Search for the cell housing the specified text and yield its [X, Y] center coordinate. 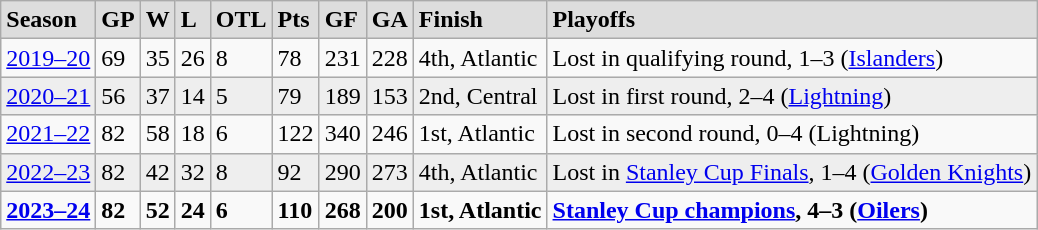
32 [192, 172]
273 [390, 172]
69 [118, 58]
18 [192, 134]
35 [158, 58]
52 [158, 210]
GP [118, 20]
Stanley Cup champions, 4–3 (Oilers) [792, 210]
340 [342, 134]
14 [192, 96]
92 [296, 172]
37 [158, 96]
OTL [241, 20]
L [192, 20]
Season [48, 20]
2nd, Central [480, 96]
2020–21 [48, 96]
2023–24 [48, 210]
Lost in Stanley Cup Finals, 1–4 (Golden Knights) [792, 172]
2022–23 [48, 172]
189 [342, 96]
42 [158, 172]
231 [342, 58]
246 [390, 134]
79 [296, 96]
78 [296, 58]
GF [342, 20]
W [158, 20]
228 [390, 58]
2019–20 [48, 58]
Finish [480, 20]
200 [390, 210]
110 [296, 210]
Pts [296, 20]
58 [158, 134]
26 [192, 58]
GA [390, 20]
Lost in qualifying round, 1–3 (Islanders) [792, 58]
268 [342, 210]
5 [241, 96]
2021–22 [48, 134]
Lost in second round, 0–4 (Lightning) [792, 134]
153 [390, 96]
56 [118, 96]
Lost in first round, 2–4 (Lightning) [792, 96]
122 [296, 134]
24 [192, 210]
Playoffs [792, 20]
290 [342, 172]
